Determine the [x, y] coordinate at the center of the cell enclosing the given text.  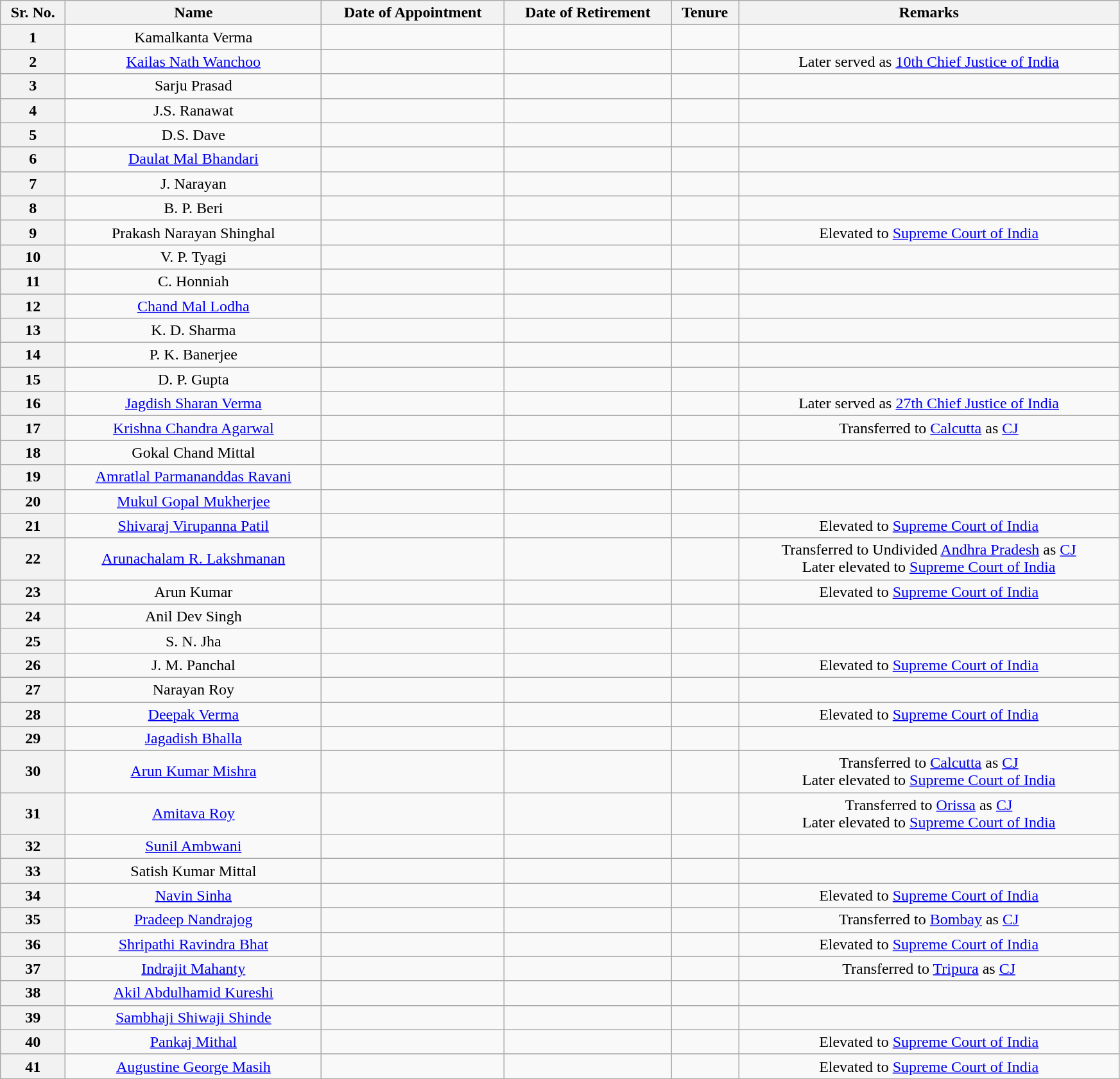
Sambhaji Shiwaji Shinde [194, 1017]
P. K. Banerjee [194, 355]
Prakash Narayan Shinghal [194, 232]
D. P. Gupta [194, 379]
Anil Dev Singh [194, 616]
39 [33, 1017]
Remarks [929, 13]
35 [33, 920]
Date of Appointment [413, 13]
Transferred to Orissa as CJ Later elevated to Supreme Court of India [929, 814]
C. Honniah [194, 281]
38 [33, 993]
5 [33, 135]
Chand Mal Lodha [194, 306]
Kailas Nath Wanchoo [194, 62]
11 [33, 281]
Satish Kumar Mittal [194, 871]
4 [33, 110]
Amitava Roy [194, 814]
Transferred to Calcutta as CJ [929, 428]
Augustine George Masih [194, 1066]
33 [33, 871]
40 [33, 1042]
Sunil Ambwani [194, 847]
Arun Kumar Mishra [194, 772]
1 [33, 37]
Transferred to Undivided Andhra Pradesh as CJ Later elevated to Supreme Court of India [929, 558]
32 [33, 847]
30 [33, 772]
26 [33, 665]
34 [33, 895]
41 [33, 1066]
2 [33, 62]
9 [33, 232]
Akil Abdulhamid Kureshi [194, 993]
Tenure [705, 13]
24 [33, 616]
Name [194, 13]
3 [33, 86]
16 [33, 404]
D.S. Dave [194, 135]
Mukul Gopal Mukherjee [194, 501]
14 [33, 355]
Kamalkanta Verma [194, 37]
K. D. Sharma [194, 331]
18 [33, 453]
J. Narayan [194, 184]
Sr. No. [33, 13]
Jagdish Sharan Verma [194, 404]
Deepak Verma [194, 714]
S. N. Jha [194, 641]
20 [33, 501]
25 [33, 641]
31 [33, 814]
Shripathi Ravindra Bhat [194, 944]
Amratlal Parmananddas Ravani [194, 477]
22 [33, 558]
Arun Kumar [194, 592]
Daulat Mal Bhandari [194, 159]
28 [33, 714]
Pradeep Nandrajog [194, 920]
19 [33, 477]
7 [33, 184]
Pankaj Mithal [194, 1042]
37 [33, 969]
10 [33, 257]
Date of Retirement [587, 13]
Later served as 10th Chief Justice of India [929, 62]
Krishna Chandra Agarwal [194, 428]
36 [33, 944]
Arunachalam R. Lakshmanan [194, 558]
23 [33, 592]
13 [33, 331]
Navin Sinha [194, 895]
Transferred to Calcutta as CJ Later elevated to Supreme Court of India [929, 772]
17 [33, 428]
J. M. Panchal [194, 665]
Transferred to Tripura as CJ [929, 969]
Gokal Chand Mittal [194, 453]
B. P. Beri [194, 208]
12 [33, 306]
6 [33, 159]
Shivaraj Virupanna Patil [194, 526]
15 [33, 379]
29 [33, 739]
21 [33, 526]
V. P. Tyagi [194, 257]
Sarju Prasad [194, 86]
27 [33, 689]
Narayan Roy [194, 689]
Indrajit Mahanty [194, 969]
Jagadish Bhalla [194, 739]
Transferred to Bombay as CJ [929, 920]
Later served as 27th Chief Justice of India [929, 404]
J.S. Ranawat [194, 110]
8 [33, 208]
